Identify which cell holds the provided text, then report its (x, y) central coordinate. 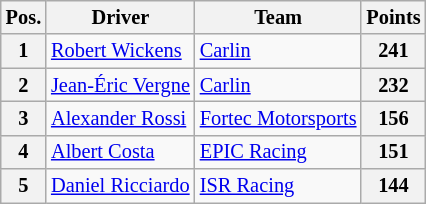
Points (393, 17)
4 (24, 152)
2 (24, 85)
144 (393, 186)
Alexander Rossi (120, 118)
Pos. (24, 17)
Albert Costa (120, 152)
1 (24, 51)
EPIC Racing (278, 152)
232 (393, 85)
Jean-Éric Vergne (120, 85)
156 (393, 118)
Daniel Ricciardo (120, 186)
Robert Wickens (120, 51)
Driver (120, 17)
151 (393, 152)
241 (393, 51)
Team (278, 17)
Fortec Motorsports (278, 118)
5 (24, 186)
ISR Racing (278, 186)
3 (24, 118)
